Extract the (X, Y) coordinate from the center of the cell holding the provided text.  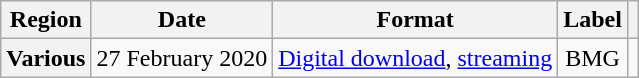
Digital download, streaming (416, 58)
Various (46, 58)
Region (46, 20)
Format (416, 20)
Date (182, 20)
BMG (593, 58)
27 February 2020 (182, 58)
Label (593, 20)
